Detect which cell encompasses the target text, then output its [x, y] center coordinate. 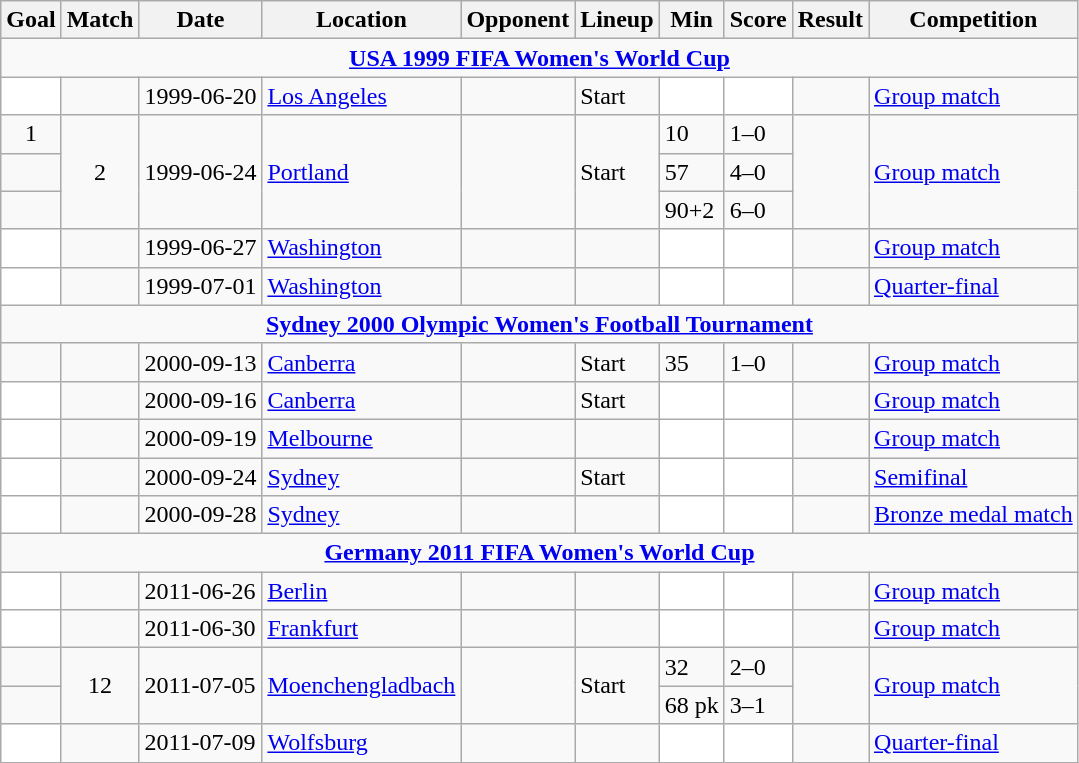
Competition [974, 20]
USA 1999 FIFA Women's World Cup [540, 58]
1999-07-01 [200, 286]
Location [362, 20]
4–0 [758, 172]
6–0 [758, 210]
1999-06-20 [200, 96]
Wolfsburg [362, 743]
57 [692, 172]
2011-06-30 [200, 629]
1999-06-27 [200, 248]
Bronze medal match [974, 515]
Los Angeles [362, 96]
Result [830, 20]
2011-07-09 [200, 743]
Berlin [362, 591]
32 [692, 667]
2011-07-05 [200, 686]
90+2 [692, 210]
Goal [31, 20]
Opponent [518, 20]
Match [100, 20]
2–0 [758, 667]
2011-06-26 [200, 591]
3–1 [758, 705]
2000-09-28 [200, 515]
2000-09-19 [200, 438]
2 [100, 172]
Moenchengladbach [362, 686]
68 pk [692, 705]
1999-06-24 [200, 172]
10 [692, 134]
35 [692, 362]
12 [100, 686]
Portland [362, 172]
Semifinal [974, 477]
Sydney 2000 Olympic Women's Football Tournament [540, 324]
Frankfurt [362, 629]
1 [31, 134]
Min [692, 20]
Lineup [617, 20]
2000-09-13 [200, 362]
Score [758, 20]
2000-09-16 [200, 400]
Melbourne [362, 438]
Date [200, 20]
2000-09-24 [200, 477]
Germany 2011 FIFA Women's World Cup [540, 553]
